Search for the cell housing the specified text and yield its [X, Y] center coordinate. 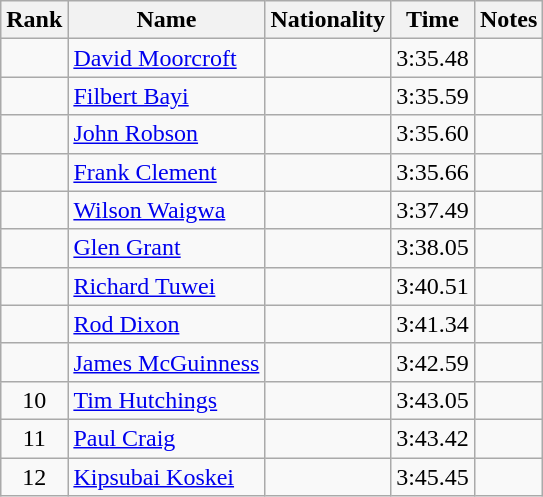
Notes [508, 20]
Name [166, 20]
3:38.05 [433, 248]
Rod Dixon [166, 324]
10 [34, 400]
3:45.45 [433, 477]
Glen Grant [166, 248]
Kipsubai Koskei [166, 477]
Richard Tuwei [166, 286]
3:35.48 [433, 58]
John Robson [166, 134]
David Moorcroft [166, 58]
3:35.59 [433, 96]
3:41.34 [433, 324]
Nationality [328, 20]
Rank [34, 20]
3:40.51 [433, 286]
12 [34, 477]
3:43.42 [433, 438]
3:42.59 [433, 362]
Filbert Bayi [166, 96]
Paul Craig [166, 438]
3:43.05 [433, 400]
3:35.66 [433, 172]
11 [34, 438]
James McGuinness [166, 362]
Frank Clement [166, 172]
Tim Hutchings [166, 400]
3:35.60 [433, 134]
Wilson Waigwa [166, 210]
3:37.49 [433, 210]
Time [433, 20]
